Pinpoint the cell where the given text exists, returning its [x, y] midpoint coordinate. 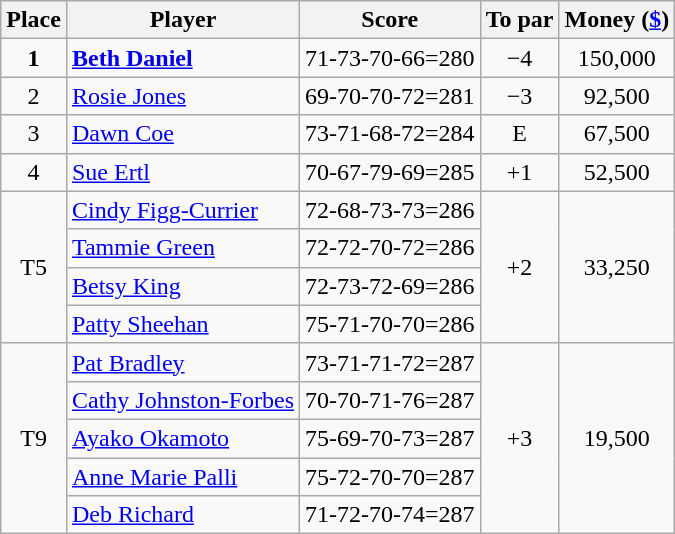
Tammie Green [182, 248]
75-69-70-73=287 [390, 438]
Player [182, 20]
73-71-68-72=284 [390, 134]
Place [34, 20]
33,250 [617, 267]
T9 [34, 438]
Patty Sheehan [182, 324]
67,500 [617, 134]
150,000 [617, 58]
−3 [520, 96]
2 [34, 96]
73-71-71-72=287 [390, 362]
92,500 [617, 96]
71-72-70-74=287 [390, 515]
Anne Marie Palli [182, 477]
3 [34, 134]
72-73-72-69=286 [390, 286]
T5 [34, 267]
Score [390, 20]
Deb Richard [182, 515]
52,500 [617, 172]
+3 [520, 438]
To par [520, 20]
Pat Bradley [182, 362]
72-68-73-73=286 [390, 210]
Sue Ertl [182, 172]
19,500 [617, 438]
Beth Daniel [182, 58]
71-73-70-66=280 [390, 58]
Money ($) [617, 20]
75-71-70-70=286 [390, 324]
75-72-70-70=287 [390, 477]
70-70-71-76=287 [390, 400]
1 [34, 58]
Ayako Okamoto [182, 438]
+1 [520, 172]
+2 [520, 267]
−4 [520, 58]
70-67-79-69=285 [390, 172]
69-70-70-72=281 [390, 96]
72-72-70-72=286 [390, 248]
E [520, 134]
Cindy Figg-Currier [182, 210]
Rosie Jones [182, 96]
4 [34, 172]
Dawn Coe [182, 134]
Betsy King [182, 286]
Cathy Johnston-Forbes [182, 400]
